Detect which cell encompasses the target text, then output its [x, y] center coordinate. 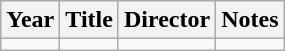
Director [166, 20]
Year [30, 20]
Notes [250, 20]
Title [90, 20]
